Output the [X, Y] coordinate of the center of the cell containing the given text.  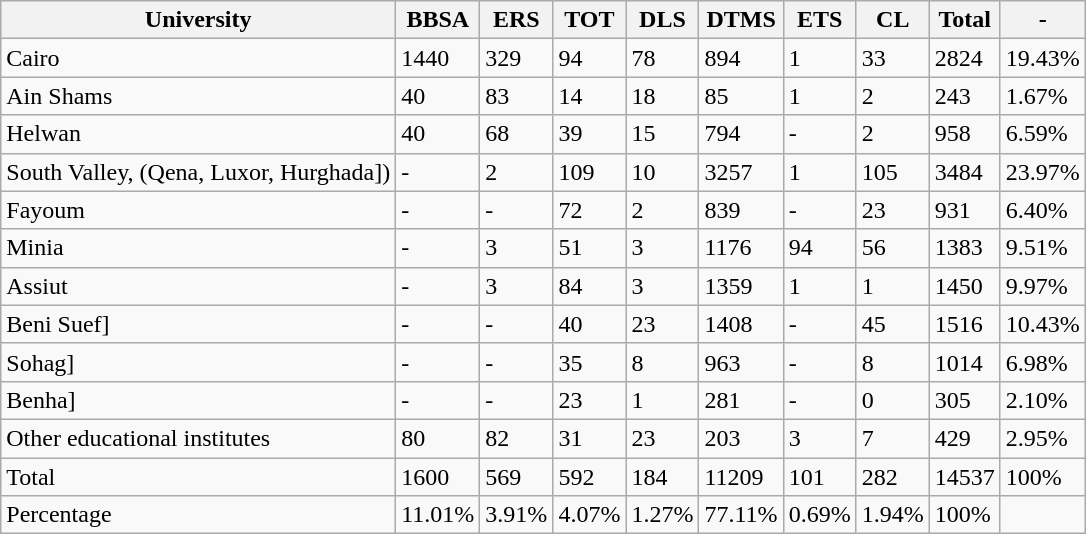
80 [438, 438]
56 [892, 248]
1014 [964, 362]
Beni Suef] [198, 324]
19.43% [1042, 58]
963 [741, 362]
72 [590, 210]
9.97% [1042, 286]
CL [892, 20]
4.07% [590, 515]
305 [964, 400]
329 [516, 58]
1.94% [892, 515]
Sohag] [198, 362]
1600 [438, 477]
184 [662, 477]
85 [741, 96]
2.95% [1042, 438]
203 [741, 438]
0.69% [820, 515]
23.97% [1042, 172]
105 [892, 172]
1516 [964, 324]
Fayoum [198, 210]
DLS [662, 20]
569 [516, 477]
282 [892, 477]
Benha] [198, 400]
1440 [438, 58]
Cairo [198, 58]
39 [590, 134]
82 [516, 438]
TOT [590, 20]
429 [964, 438]
243 [964, 96]
101 [820, 477]
Assiut [198, 286]
794 [741, 134]
1408 [741, 324]
1.67% [1042, 96]
592 [590, 477]
18 [662, 96]
3.91% [516, 515]
109 [590, 172]
Helwan [198, 134]
33 [892, 58]
Minia [198, 248]
10 [662, 172]
3257 [741, 172]
15 [662, 134]
DTMS [741, 20]
839 [741, 210]
3484 [964, 172]
51 [590, 248]
1.27% [662, 515]
10.43% [1042, 324]
1383 [964, 248]
68 [516, 134]
6.40% [1042, 210]
Ain Shams [198, 96]
35 [590, 362]
11.01% [438, 515]
45 [892, 324]
931 [964, 210]
11209 [741, 477]
77.11% [741, 515]
BBSA [438, 20]
14 [590, 96]
University [198, 20]
78 [662, 58]
9.51% [1042, 248]
83 [516, 96]
ETS [820, 20]
958 [964, 134]
281 [741, 400]
Percentage [198, 515]
ERS [516, 20]
1450 [964, 286]
31 [590, 438]
894 [741, 58]
6.59% [1042, 134]
6.98% [1042, 362]
2.10% [1042, 400]
7 [892, 438]
0 [892, 400]
84 [590, 286]
Other educational institutes [198, 438]
14537 [964, 477]
2824 [964, 58]
South Valley, (Qena, Luxor, Hurghada]) [198, 172]
1176 [741, 248]
1359 [741, 286]
